From the cell containing the given text, extract its center point as [X, Y] coordinate. 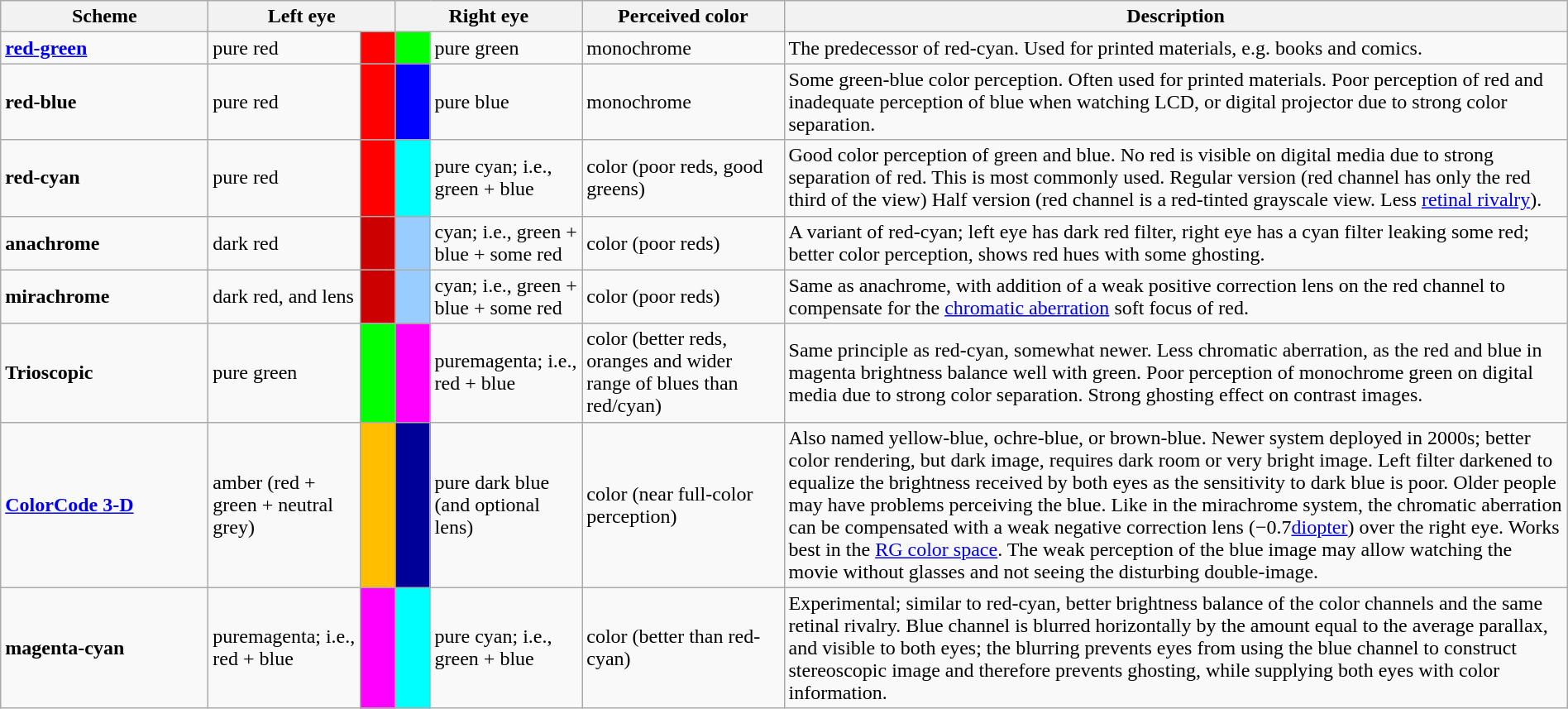
dark red, and lens [284, 296]
magenta-cyan [104, 648]
color (near full-color perception) [683, 505]
Perceived color [683, 17]
Description [1176, 17]
color (poor reds, good greens) [683, 178]
pure dark blue (and optional lens) [506, 505]
Right eye [489, 17]
red-cyan [104, 178]
red-blue [104, 102]
mirachrome [104, 296]
anachrome [104, 243]
color (better reds, oranges and wider range of blues than red/cyan) [683, 372]
Left eye [302, 17]
ColorCode 3-D [104, 505]
dark red [284, 243]
Trioscopic [104, 372]
pure blue [506, 102]
The predecessor of red-cyan. Used for printed materials, e.g. books and comics. [1176, 48]
amber (red + green + neutral grey) [284, 505]
color (better than red-cyan) [683, 648]
Same as anachrome, with addition of a weak positive correction lens on the red channel to compensate for the chromatic aberration soft focus of red. [1176, 296]
red-green [104, 48]
Scheme [104, 17]
